Extract the (X, Y) coordinate from the center of the cell holding the provided text.  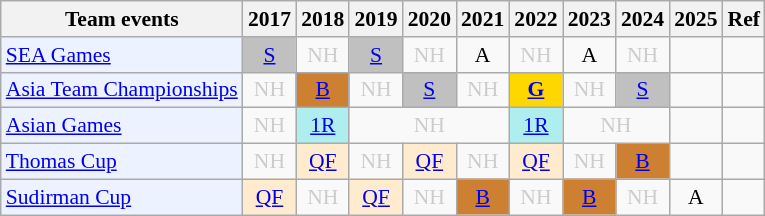
Ref (743, 19)
2017 (270, 19)
G (536, 90)
2021 (482, 19)
Asian Games (122, 126)
SEA Games (122, 55)
2022 (536, 19)
Sudirman Cup (122, 197)
Team events (122, 19)
Asia Team Championships (122, 90)
2023 (590, 19)
Thomas Cup (122, 162)
2025 (696, 19)
2018 (322, 19)
2019 (376, 19)
2024 (642, 19)
2020 (430, 19)
